Find where the given text appears and provide that cell's center as [x, y] coordinate. 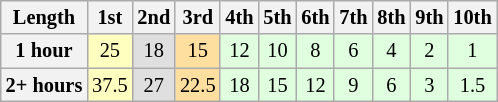
6th [315, 17]
2+ hours [44, 85]
3 [429, 85]
1.5 [472, 85]
2nd [154, 17]
8 [315, 51]
Length [44, 17]
1 hour [44, 51]
10th [472, 17]
22.5 [198, 85]
7th [353, 17]
4th [239, 17]
4 [391, 51]
10 [277, 51]
9th [429, 17]
5th [277, 17]
2 [429, 51]
3rd [198, 17]
25 [110, 51]
1st [110, 17]
9 [353, 85]
27 [154, 85]
1 [472, 51]
37.5 [110, 85]
8th [391, 17]
